Capture the cell that displays the provided text and extract its (X, Y) central coordinate. 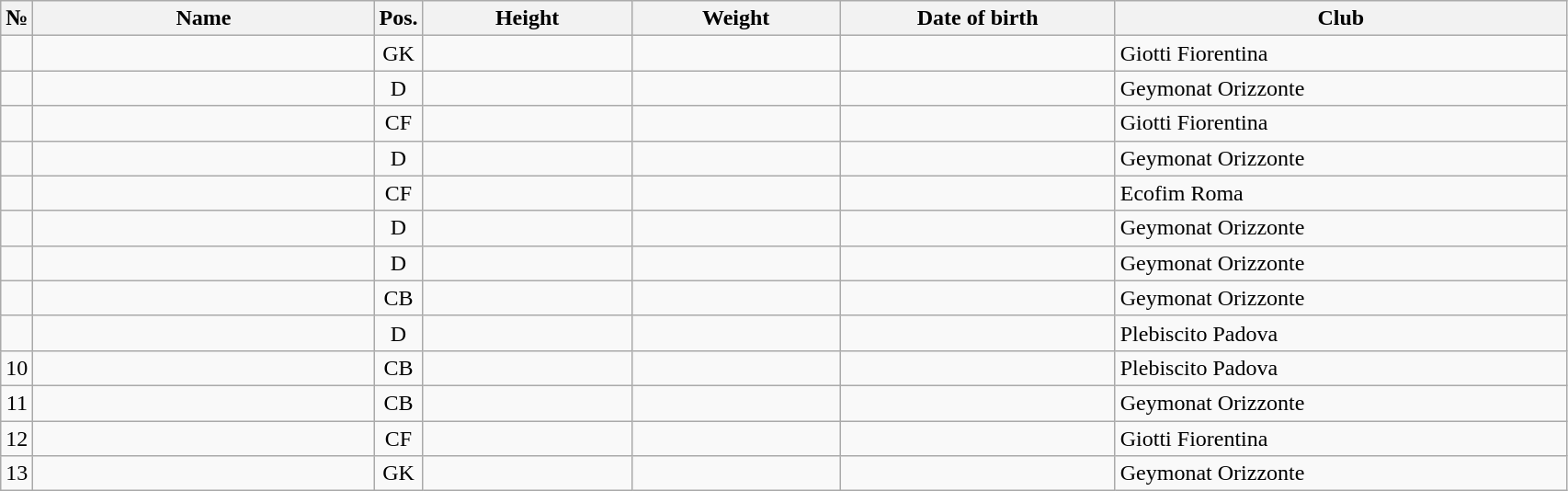
Club (1340, 18)
Height (528, 18)
Name (204, 18)
10 (17, 368)
12 (17, 439)
Date of birth (978, 18)
13 (17, 474)
11 (17, 403)
Weight (735, 18)
Ecofim Roma (1340, 193)
Pos. (399, 18)
№ (17, 18)
